Detect which cell encompasses the target text, then output its (X, Y) center coordinate. 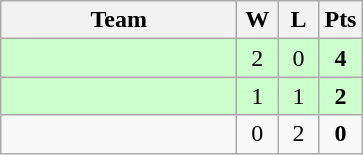
L (298, 20)
4 (340, 58)
W (258, 20)
Pts (340, 20)
Team (119, 20)
